For the text-containing cell, return its midpoint in [x, y] coordinate format. 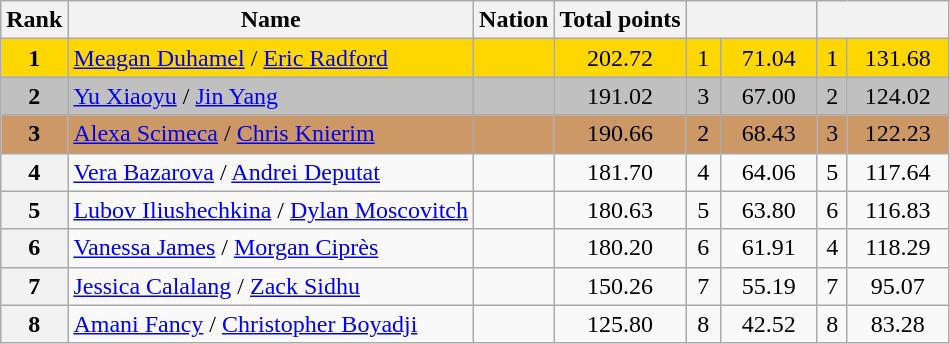
Nation [514, 20]
95.07 [898, 286]
61.91 [768, 248]
83.28 [898, 324]
Alexa Scimeca / Chris Knierim [271, 134]
117.64 [898, 172]
Rank [34, 20]
Meagan Duhamel / Eric Radford [271, 58]
181.70 [620, 172]
180.63 [620, 210]
191.02 [620, 96]
Vera Bazarova / Andrei Deputat [271, 172]
150.26 [620, 286]
125.80 [620, 324]
Amani Fancy / Christopher Boyadji [271, 324]
Name [271, 20]
68.43 [768, 134]
42.52 [768, 324]
55.19 [768, 286]
63.80 [768, 210]
Jessica Calalang / Zack Sidhu [271, 286]
118.29 [898, 248]
124.02 [898, 96]
Yu Xiaoyu / Jin Yang [271, 96]
64.06 [768, 172]
71.04 [768, 58]
Vanessa James / Morgan Ciprès [271, 248]
67.00 [768, 96]
180.20 [620, 248]
131.68 [898, 58]
190.66 [620, 134]
Lubov Iliushechkina / Dylan Moscovitch [271, 210]
202.72 [620, 58]
116.83 [898, 210]
Total points [620, 20]
122.23 [898, 134]
